Return the (x, y) coordinate for the center point of the cell that contains the specified text.  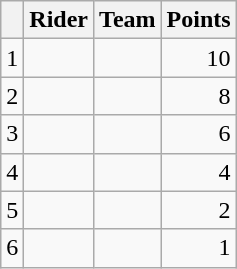
Team (128, 20)
10 (198, 58)
8 (198, 96)
3 (12, 134)
Points (198, 20)
5 (12, 210)
Rider (59, 20)
